From the cell containing the given text, extract its center point as (x, y) coordinate. 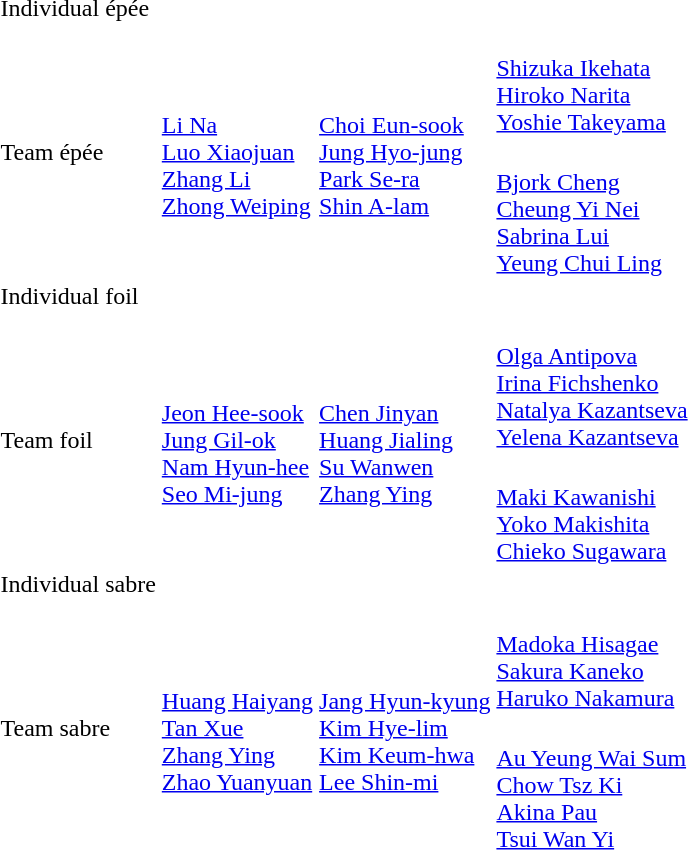
Choi Eun-sookJung Hyo-jungPark Se-raShin A-lam (405, 152)
Jeon Hee-sookJung Gil-okNam Hyun-heeSeo Mi-jung (237, 440)
Chen JinyanHuang JialingSu WanwenZhang Ying (405, 440)
Li NaLuo XiaojuanZhang LiZhong Weiping (237, 152)
